Provide the [X, Y] coordinate of the cell's center where the given text is located.  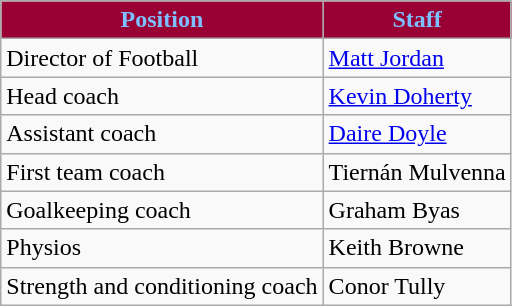
Keith Browne [417, 248]
Head coach [162, 96]
Tiernán Mulvenna [417, 172]
Goalkeeping coach [162, 210]
Graham Byas [417, 210]
Matt Jordan [417, 58]
Daire Doyle [417, 134]
Strength and conditioning coach [162, 286]
Position [162, 20]
Staff [417, 20]
First team coach [162, 172]
Assistant coach [162, 134]
Director of Football [162, 58]
Kevin Doherty [417, 96]
Physios [162, 248]
Conor Tully [417, 286]
